Return [X, Y] of the center of cell containing provided text 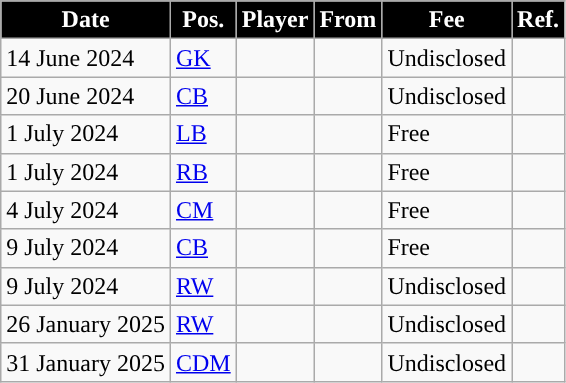
RB [203, 172]
31 January 2025 [86, 362]
From [348, 20]
GK [203, 58]
CM [203, 210]
14 June 2024 [86, 58]
CDM [203, 362]
20 June 2024 [86, 96]
Pos. [203, 20]
Fee [447, 20]
Ref. [538, 20]
Player [275, 20]
4 July 2024 [86, 210]
Date [86, 20]
26 January 2025 [86, 324]
LB [203, 134]
